Scan for the cell matching the given text and deliver its (X, Y) coordinate at center. 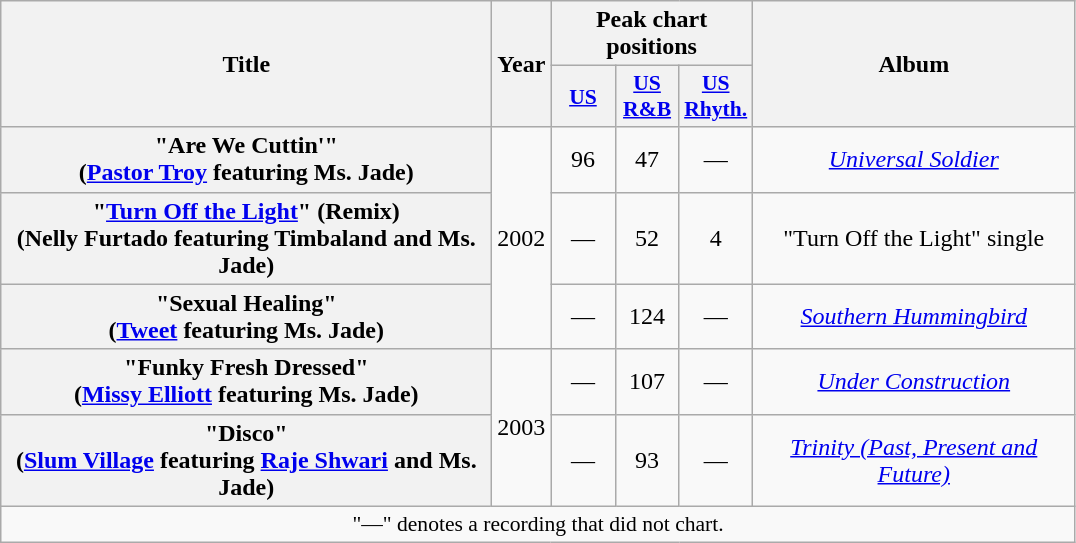
2002 (522, 238)
Trinity (Past, Present and Future) (914, 460)
"Funky Fresh Dressed"(Missy Elliott featuring Ms. Jade) (246, 382)
"Sexual Healing"(Tweet featuring Ms. Jade) (246, 316)
Under Construction (914, 382)
"—" denotes a recording that did not chart. (538, 524)
124 (647, 316)
Year (522, 64)
93 (647, 460)
USR&B (647, 96)
52 (647, 238)
"Are We Cuttin'"(Pastor Troy featuring Ms. Jade) (246, 160)
Album (914, 64)
Universal Soldier (914, 160)
US (583, 96)
"Turn Off the Light" (Remix)(Nelly Furtado featuring Timbaland and Ms. Jade) (246, 238)
"Turn Off the Light" single (914, 238)
Southern Hummingbird (914, 316)
Title (246, 64)
Peak chart positions (652, 34)
2003 (522, 428)
"Disco"(Slum Village featuring Raje Shwari and Ms. Jade) (246, 460)
USRhyth. (716, 96)
107 (647, 382)
96 (583, 160)
4 (716, 238)
47 (647, 160)
